Scan for the cell matching the given text and deliver its [X, Y] coordinate at center. 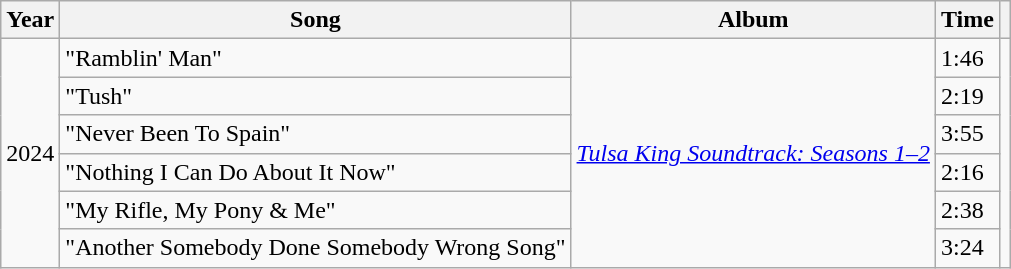
3:24 [967, 248]
Tulsa King Soundtrack: Seasons 1–2 [753, 153]
Album [753, 20]
2:19 [967, 96]
3:55 [967, 134]
1:46 [967, 58]
"Tush" [316, 96]
"Never Been To Spain" [316, 134]
2024 [30, 153]
2:16 [967, 172]
"Nothing I Can Do About It Now" [316, 172]
"Ramblin' Man" [316, 58]
Song [316, 20]
Time [967, 20]
"My Rifle, My Pony & Me" [316, 210]
Year [30, 20]
"Another Somebody Done Somebody Wrong Song" [316, 248]
2:38 [967, 210]
